Capture the cell that displays the provided text and extract its (x, y) central coordinate. 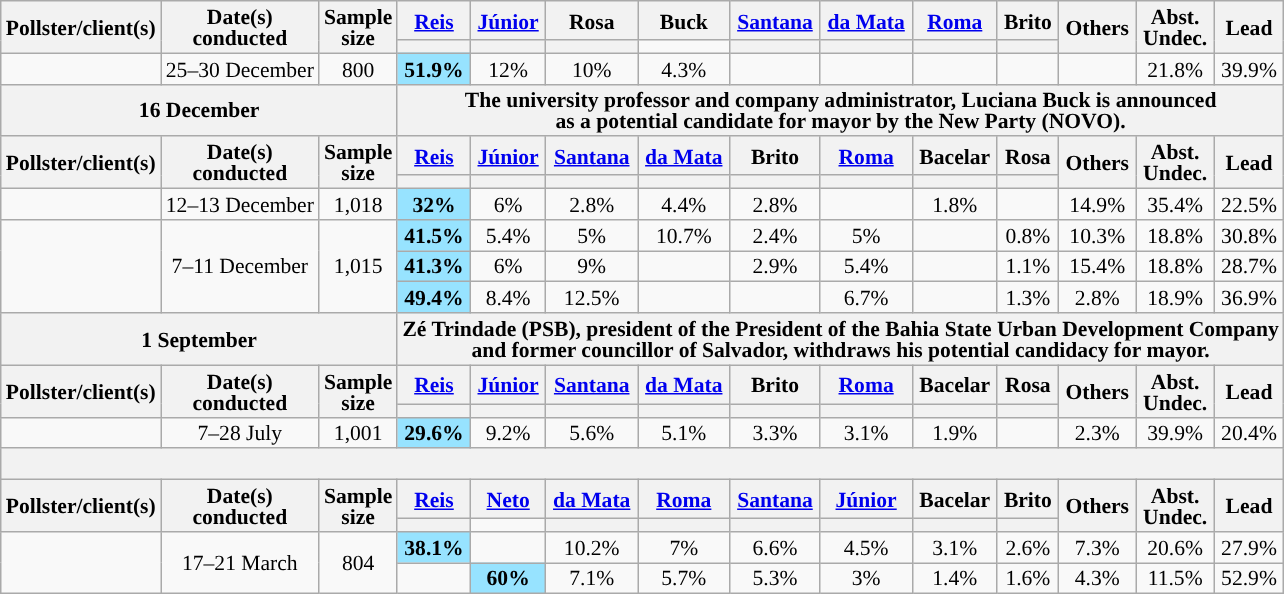
1,018 (358, 204)
1,001 (358, 432)
4.4% (684, 204)
4.5% (866, 548)
800 (358, 68)
The university professor and company administrator, Luciana Buck is announcedas a potential candidate for mayor by the New Party (NOVO). (840, 110)
3% (866, 578)
Neto (508, 500)
6.7% (866, 298)
Buck (684, 20)
28.7% (1249, 266)
17–21 March (240, 563)
1 September (200, 339)
49.4% (434, 298)
51.9% (434, 68)
5.1% (684, 432)
27.9% (1249, 548)
7.3% (1097, 548)
10.3% (1097, 236)
1.9% (954, 432)
25–30 December (240, 68)
6.6% (775, 548)
12.5% (592, 298)
12–13 December (240, 204)
29.6% (434, 432)
12% (508, 68)
11.5% (1175, 578)
32% (434, 204)
1.3% (1028, 298)
5.3% (775, 578)
41.5% (434, 236)
1.4% (954, 578)
1,015 (358, 266)
15.4% (1097, 266)
5.7% (684, 578)
30.8% (1249, 236)
36.9% (1249, 298)
2.4% (775, 236)
7–28 July (240, 432)
2.3% (1097, 432)
9.2% (508, 432)
41.3% (434, 266)
21.8% (1175, 68)
1.1% (1028, 266)
10.7% (684, 236)
20.4% (1249, 432)
16 December (200, 110)
18.9% (1175, 298)
10.2% (592, 548)
22.5% (1249, 204)
10% (592, 68)
9% (592, 266)
5.6% (592, 432)
35.4% (1175, 204)
2.6% (1028, 548)
8.4% (508, 298)
7% (684, 548)
804 (358, 563)
3.3% (775, 432)
1.6% (1028, 578)
0.8% (1028, 236)
2.9% (775, 266)
7–11 December (240, 266)
7.1% (592, 578)
14.9% (1097, 204)
52.9% (1249, 578)
38.1% (434, 548)
20.6% (1175, 548)
60% (508, 578)
1.8% (954, 204)
